Determine the (x, y) coordinate at the center of the cell enclosing the given text.  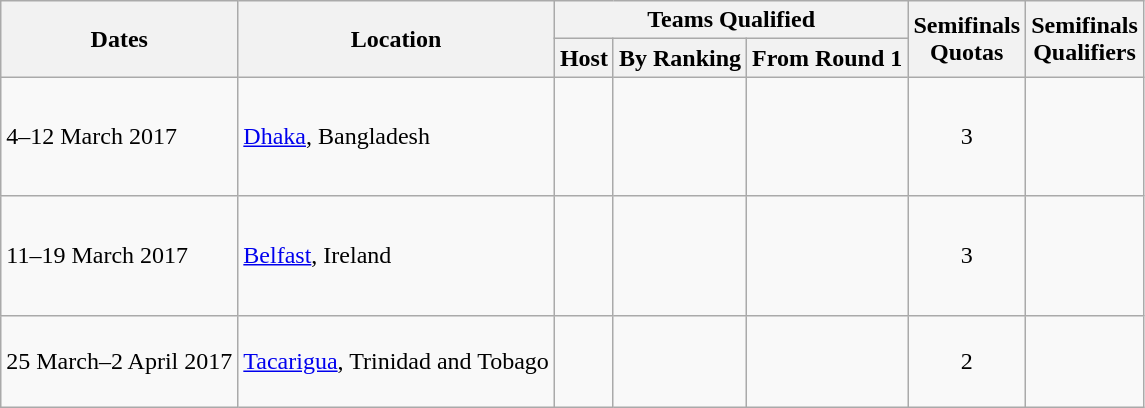
25 March–2 April 2017 (120, 361)
Dhaka, Bangladesh (396, 136)
11–19 March 2017 (120, 256)
Teams Qualified (731, 20)
Tacarigua, Trinidad and Tobago (396, 361)
Host (584, 58)
4–12 March 2017 (120, 136)
SemifinalsQuotas (967, 39)
Location (396, 39)
Belfast, Ireland (396, 256)
SemifinalsQualifiers (1085, 39)
From Round 1 (828, 58)
2 (967, 361)
By Ranking (680, 58)
Dates (120, 39)
